Provide the (X, Y) coordinate of the cell's center where the given text is located.  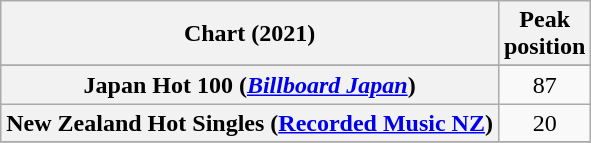
20 (544, 123)
Chart (2021) (250, 34)
87 (544, 85)
Peakposition (544, 34)
New Zealand Hot Singles (Recorded Music NZ) (250, 123)
Japan Hot 100 (Billboard Japan) (250, 85)
